Identify which cell holds the provided text, then report its [x, y] central coordinate. 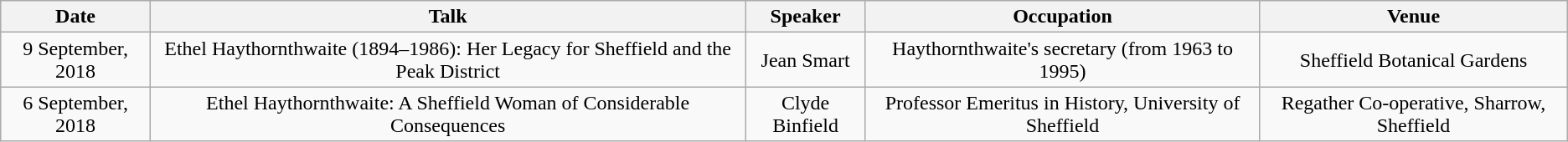
Ethel Haythornthwaite: A Sheffield Woman of Considerable Consequences [447, 114]
Date [75, 17]
Occupation [1062, 17]
9 September, 2018 [75, 60]
Talk [447, 17]
Ethel Haythornthwaite (1894–1986): Her Legacy for Sheffield and the Peak District [447, 60]
Venue [1414, 17]
Jean Smart [806, 60]
Haythornthwaite's secretary (from 1963 to 1995) [1062, 60]
Speaker [806, 17]
Professor Emeritus in History, University of Sheffield [1062, 114]
Regather Co-operative, Sharrow, Sheffield [1414, 114]
6 September, 2018 [75, 114]
Sheffield Botanical Gardens [1414, 60]
Clyde Binfield [806, 114]
